Determine the (x, y) coordinate at the center of the cell enclosing the given text.  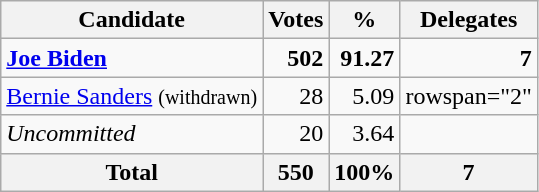
100% (364, 172)
Uncommitted (132, 134)
Bernie Sanders (withdrawn) (132, 96)
28 (296, 96)
91.27 (364, 58)
Candidate (132, 20)
Votes (296, 20)
550 (296, 172)
rowspan="2" (469, 96)
502 (296, 58)
Joe Biden (132, 58)
3.64 (364, 134)
20 (296, 134)
5.09 (364, 96)
Delegates (469, 20)
% (364, 20)
Total (132, 172)
